Determine the [x, y] coordinate at the center of the cell enclosing the given text.  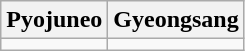
Gyeongsang [176, 20]
Pyojuneo [54, 20]
